Pinpoint the cell where the given text exists, returning its (X, Y) midpoint coordinate. 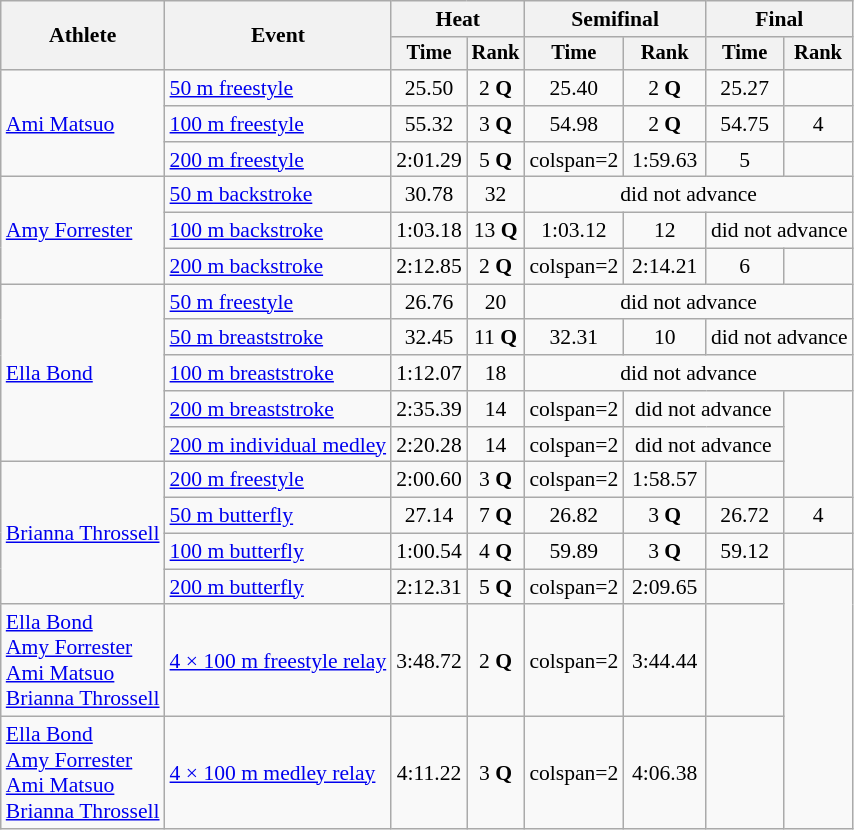
1:59.63 (664, 160)
25.50 (428, 88)
Amy Forrester (83, 230)
4 × 100 m medley relay (278, 773)
100 m breaststroke (278, 373)
2:09.65 (664, 587)
55.32 (428, 124)
3:48.72 (428, 661)
54.98 (574, 124)
2:12.85 (428, 267)
Brianna Throssell (83, 533)
200 m breaststroke (278, 409)
7 Q (496, 516)
200 m backstroke (278, 267)
4:11.22 (428, 773)
2:14.21 (664, 267)
1:03.18 (428, 231)
26.76 (428, 302)
32.31 (574, 338)
12 (664, 231)
50 m butterfly (278, 516)
4:06.38 (664, 773)
2:12.31 (428, 587)
50 m backstroke (278, 195)
10 (664, 338)
1:58.57 (664, 480)
13 Q (496, 231)
Ami Matsuo (83, 124)
27.14 (428, 516)
50 m breaststroke (278, 338)
Ella Bond (83, 373)
59.12 (744, 552)
Semifinal (615, 19)
32 (496, 195)
25.27 (744, 88)
100 m backstroke (278, 231)
54.75 (744, 124)
1:03.12 (574, 231)
2:01.29 (428, 160)
11 Q (496, 338)
6 (744, 267)
100 m freestyle (278, 124)
1:00.54 (428, 552)
200 m individual medley (278, 445)
Event (278, 36)
2:00.60 (428, 480)
200 m butterfly (278, 587)
Athlete (83, 36)
18 (496, 373)
3:44.44 (664, 661)
100 m butterfly (278, 552)
1:12.07 (428, 373)
2:35.39 (428, 409)
2:20.28 (428, 445)
32.45 (428, 338)
5 (744, 160)
30.78 (428, 195)
4 × 100 m freestyle relay (278, 661)
26.72 (744, 516)
59.89 (574, 552)
Final (780, 19)
20 (496, 302)
26.82 (574, 516)
25.40 (574, 88)
4 Q (496, 552)
Heat (458, 19)
